Scan for the cell matching the given text and deliver its (X, Y) coordinate at center. 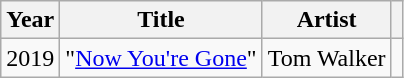
Artist (326, 20)
"Now You're Gone" (161, 58)
Year (30, 20)
Title (161, 20)
Tom Walker (326, 58)
2019 (30, 58)
